Detect which cell encompasses the target text, then output its [X, Y] center coordinate. 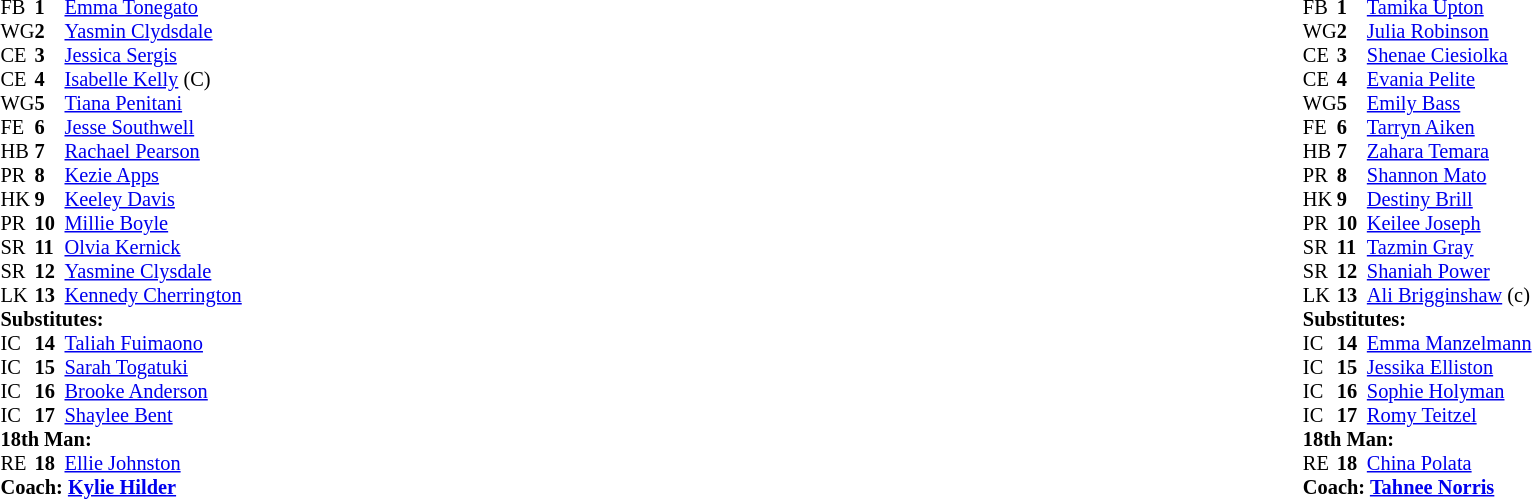
Shaylee Bent [152, 416]
Yasmin Clydsdale [152, 32]
Sophie Holyman [1450, 392]
Romy Teitzel [1450, 416]
Brooke Anderson [152, 392]
Tiana Penitani [152, 104]
Rachael Pearson [152, 152]
Tarryn Aiken [1450, 128]
Julia Robinson [1450, 32]
Millie Boyle [152, 224]
Jessika Elliston [1450, 368]
Shannon Mato [1450, 176]
Keeley Davis [152, 200]
Keilee Joseph [1450, 224]
Kennedy Cherrington [152, 296]
China Polata [1450, 464]
Tazmin Gray [1450, 248]
Jessica Sergis [152, 56]
Ali Brigginshaw (c) [1450, 296]
Evania Pelite [1450, 80]
Sarah Togatuki [152, 368]
Emily Bass [1450, 104]
Destiny Brill [1450, 200]
Emma Manzelmann [1450, 344]
Jesse Southwell [152, 128]
Taliah Fuimaono [152, 344]
Shaniah Power [1450, 272]
Olvia Kernick [152, 248]
Isabelle Kelly (C) [152, 80]
Zahara Temara [1450, 152]
Kezie Apps [152, 176]
Yasmine Clysdale [152, 272]
Shenae Ciesiolka [1450, 56]
Ellie Johnston [152, 464]
